From the cell containing the given text, extract its center point as (x, y) coordinate. 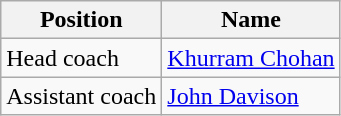
John Davison (251, 96)
Khurram Chohan (251, 58)
Assistant coach (82, 96)
Name (251, 20)
Head coach (82, 58)
Position (82, 20)
